Output the (X, Y) coordinate of the center of the cell containing the given text.  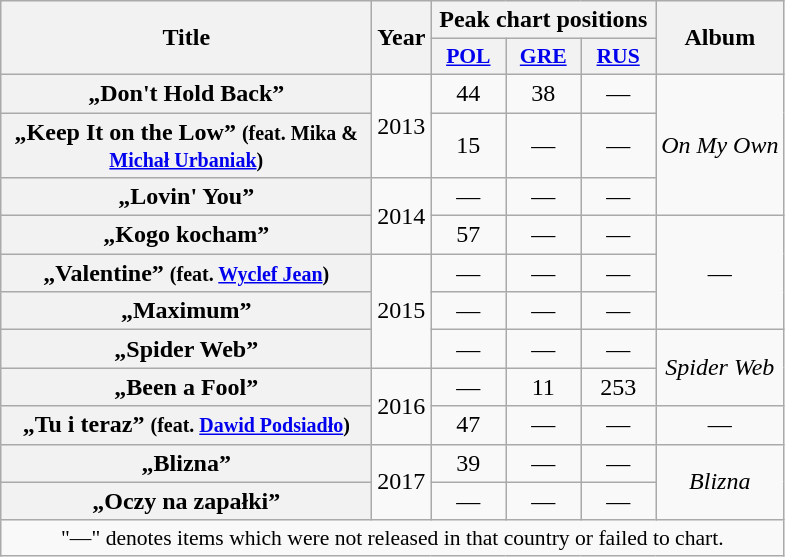
Blizna (720, 482)
2017 (402, 482)
2014 (402, 216)
Spider Web (720, 368)
47 (468, 425)
GRE (544, 57)
„Spider Web” (186, 349)
15 (468, 144)
253 (618, 387)
„Lovin' You” (186, 197)
„Maximum” (186, 311)
39 (468, 463)
„Don't Hold Back” (186, 93)
2016 (402, 406)
„Valentine” (feat. Wyclef Jean) (186, 273)
"—" denotes items which were not released in that country or failed to chart. (392, 538)
2015 (402, 311)
57 (468, 235)
„Kogo kocham” (186, 235)
„Keep It on the Low” (feat. Mika & Michał Urbaniak) (186, 144)
„Tu i teraz” (feat. Dawid Podsiadło) (186, 425)
On My Own (720, 144)
38 (544, 93)
11 (544, 387)
„Blizna” (186, 463)
Peak chart positions (544, 20)
POL (468, 57)
Title (186, 38)
„Oczy na zapałki” (186, 501)
Album (720, 38)
RUS (618, 57)
„Been a Fool” (186, 387)
2013 (402, 126)
44 (468, 93)
Year (402, 38)
